Output the (X, Y) coordinate of the center of the cell containing the given text.  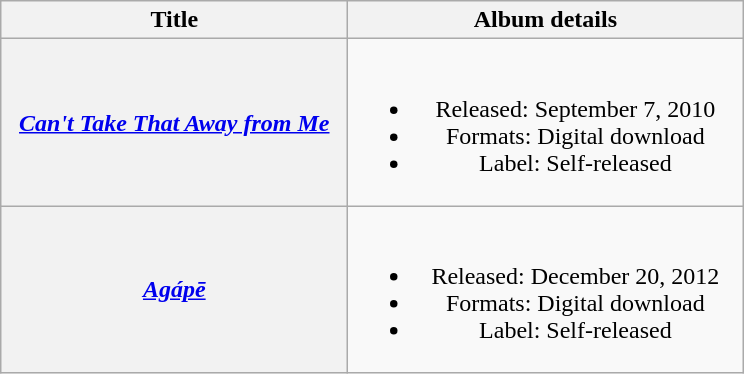
Agápē (174, 290)
Can't Take That Away from Me (174, 122)
Album details (546, 20)
Released: December 20, 2012Formats: Digital downloadLabel: Self-released (546, 290)
Released: September 7, 2010Formats: Digital downloadLabel: Self-released (546, 122)
Title (174, 20)
